Capture the cell that displays the provided text and extract its (x, y) central coordinate. 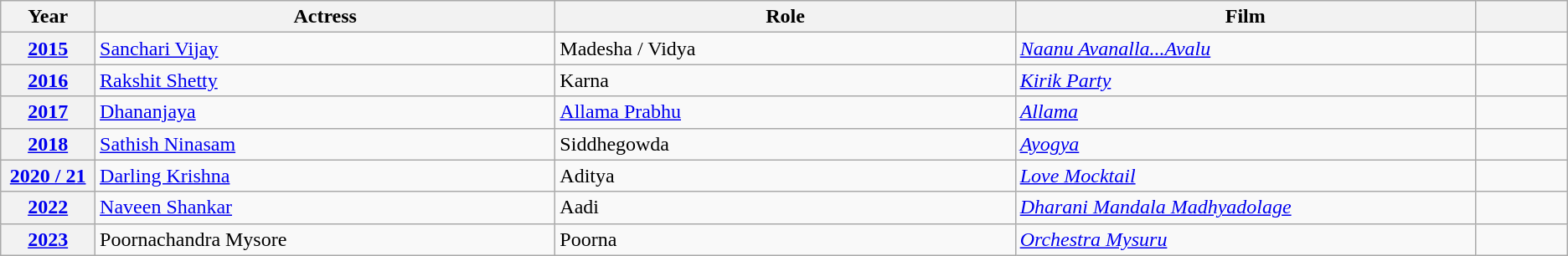
Rakshit Shetty (325, 80)
2022 (49, 207)
2016 (49, 80)
Sanchari Vijay (325, 49)
2020 / 21 (49, 176)
Aditya (786, 176)
Poorna (786, 239)
Allama Prabhu (786, 112)
Kirik Party (1245, 80)
2017 (49, 112)
Poornachandra Mysore (325, 239)
Dhananjaya (325, 112)
Role (786, 17)
2015 (49, 49)
Dharani Mandala Madhyadolage (1245, 207)
Orchestra Mysuru (1245, 239)
2023 (49, 239)
Year (49, 17)
Darling Krishna (325, 176)
Ayogya (1245, 144)
Karna (786, 80)
Naveen Shankar (325, 207)
Film (1245, 17)
Aadi (786, 207)
Madesha / Vidya (786, 49)
Naanu Avanalla...Avalu (1245, 49)
Siddhegowda (786, 144)
2018 (49, 144)
Sathish Ninasam (325, 144)
Allama (1245, 112)
Actress (325, 17)
Love Mocktail (1245, 176)
